Return [X, Y] of the center of cell containing provided text 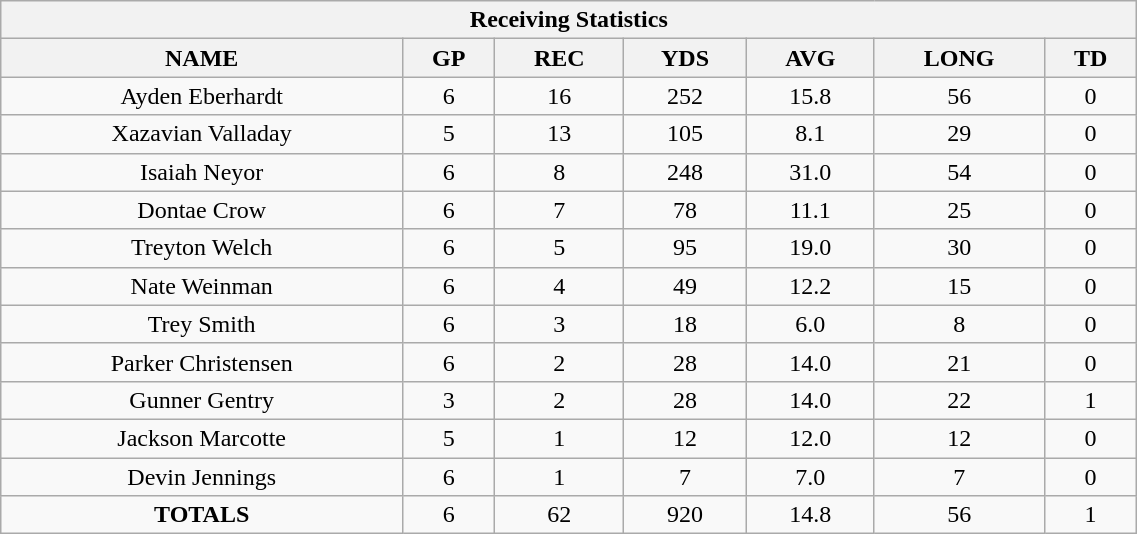
30 [959, 248]
19.0 [810, 248]
62 [560, 515]
15 [959, 286]
Treyton Welch [202, 248]
TOTALS [202, 515]
49 [684, 286]
Receiving Statistics [569, 20]
8.1 [810, 134]
Nate Weinman [202, 286]
11.1 [810, 210]
25 [959, 210]
12.0 [810, 438]
Jackson Marcotte [202, 438]
Parker Christensen [202, 362]
105 [684, 134]
Isaiah Neyor [202, 172]
54 [959, 172]
YDS [684, 58]
12.2 [810, 286]
4 [560, 286]
Trey Smith [202, 324]
TD [1090, 58]
NAME [202, 58]
21 [959, 362]
LONG [959, 58]
248 [684, 172]
Ayden Eberhardt [202, 96]
16 [560, 96]
15.8 [810, 96]
6.0 [810, 324]
22 [959, 400]
29 [959, 134]
Dontae Crow [202, 210]
14.8 [810, 515]
REC [560, 58]
31.0 [810, 172]
920 [684, 515]
GP [449, 58]
18 [684, 324]
Gunner Gentry [202, 400]
252 [684, 96]
78 [684, 210]
13 [560, 134]
Devin Jennings [202, 477]
AVG [810, 58]
7.0 [810, 477]
Xazavian Valladay [202, 134]
95 [684, 248]
